For the text-containing cell, return its midpoint in [X, Y] coordinate format. 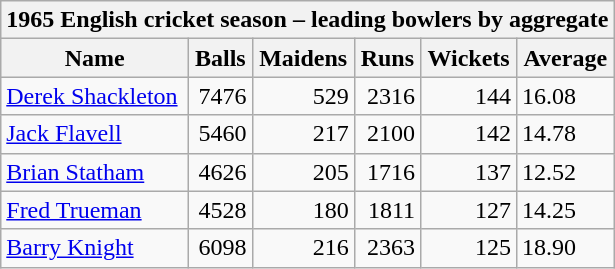
216 [303, 248]
Name [95, 58]
Fred Trueman [95, 210]
4626 [221, 172]
217 [303, 134]
1716 [387, 172]
180 [303, 210]
4528 [221, 210]
144 [469, 96]
Average [566, 58]
1965 English cricket season – leading bowlers by aggregate [308, 20]
Jack Flavell [95, 134]
6098 [221, 248]
137 [469, 172]
12.52 [566, 172]
Derek Shackleton [95, 96]
Wickets [469, 58]
14.78 [566, 134]
1811 [387, 210]
Runs [387, 58]
2100 [387, 134]
14.25 [566, 210]
127 [469, 210]
16.08 [566, 96]
205 [303, 172]
Maidens [303, 58]
7476 [221, 96]
18.90 [566, 248]
Balls [221, 58]
Brian Statham [95, 172]
142 [469, 134]
2363 [387, 248]
2316 [387, 96]
125 [469, 248]
5460 [221, 134]
Barry Knight [95, 248]
529 [303, 96]
